Search for the cell housing the specified text and yield its (X, Y) center coordinate. 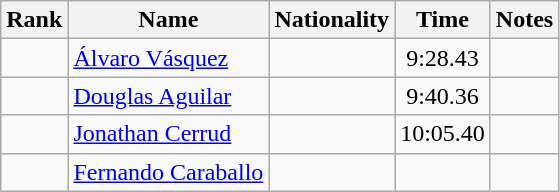
Notes (524, 20)
Name (168, 20)
Douglas Aguilar (168, 96)
Time (443, 20)
Jonathan Cerrud (168, 134)
Álvaro Vásquez (168, 58)
9:40.36 (443, 96)
9:28.43 (443, 58)
10:05.40 (443, 134)
Nationality (332, 20)
Fernando Caraballo (168, 172)
Rank (34, 20)
